Return (x, y) of the center of cell containing provided text 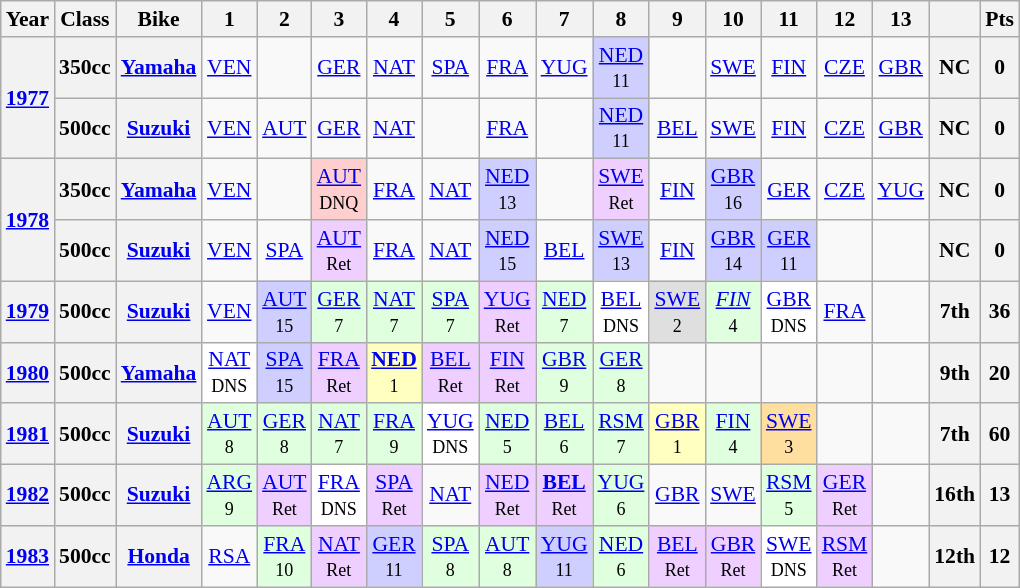
BELDNS (622, 312)
SWEDNS (789, 556)
FRA9 (394, 434)
GBRRet (733, 556)
3 (339, 19)
NEDRet (508, 496)
YUG11 (564, 556)
FRARet (339, 372)
1983 (28, 556)
RSA (229, 556)
AUT (284, 128)
1979 (28, 312)
10 (733, 19)
16th (954, 496)
SWE13 (622, 250)
NED15 (508, 250)
RSM5 (789, 496)
SPA7 (450, 312)
Pts (1000, 19)
RSM7 (622, 434)
Year (28, 19)
ARG9 (229, 496)
9th (954, 372)
SWE3 (789, 434)
GBR1 (677, 434)
1977 (28, 98)
5 (450, 19)
AUTDNQ (339, 190)
NED13 (508, 190)
NED6 (622, 556)
11 (789, 19)
GBRDNS (789, 312)
NED7 (564, 312)
60 (1000, 434)
6 (508, 19)
SPA8 (450, 556)
7 (564, 19)
1 (229, 19)
GBR16 (733, 190)
Bike (159, 19)
4 (394, 19)
NATDNS (229, 372)
1980 (28, 372)
NATRet (339, 556)
FINRet (508, 372)
YUG6 (622, 496)
Honda (159, 556)
1978 (28, 220)
FRA10 (284, 556)
SWE2 (677, 312)
YUGRet (508, 312)
12th (954, 556)
NED1 (394, 372)
SWERet (622, 190)
NED5 (508, 434)
GERRet (845, 496)
20 (1000, 372)
2 (284, 19)
GBR14 (733, 250)
YUGDNS (450, 434)
1981 (28, 434)
BEL6 (564, 434)
AUT15 (284, 312)
GBR9 (564, 372)
36 (1000, 312)
Class (85, 19)
1982 (28, 496)
8 (622, 19)
RSMRet (845, 556)
SPA15 (284, 372)
FRADNS (339, 496)
SPARet (394, 496)
9 (677, 19)
GER7 (339, 312)
